Identify which cell holds the provided text, then report its [x, y] central coordinate. 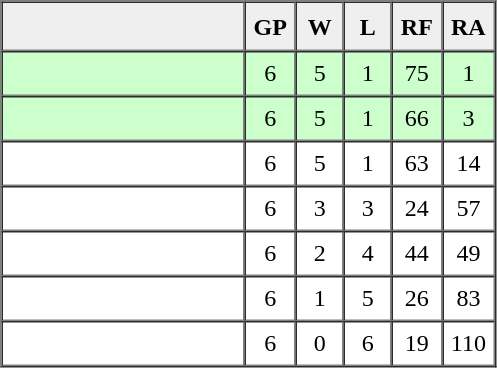
110 [468, 344]
63 [417, 164]
44 [417, 254]
66 [417, 118]
14 [468, 164]
26 [417, 298]
L [368, 27]
RA [468, 27]
49 [468, 254]
75 [417, 74]
57 [468, 208]
19 [417, 344]
0 [320, 344]
83 [468, 298]
4 [368, 254]
W [320, 27]
2 [320, 254]
GP [270, 27]
24 [417, 208]
RF [417, 27]
